Return the [x, y] coordinate for the center point of the cell that contains the specified text.  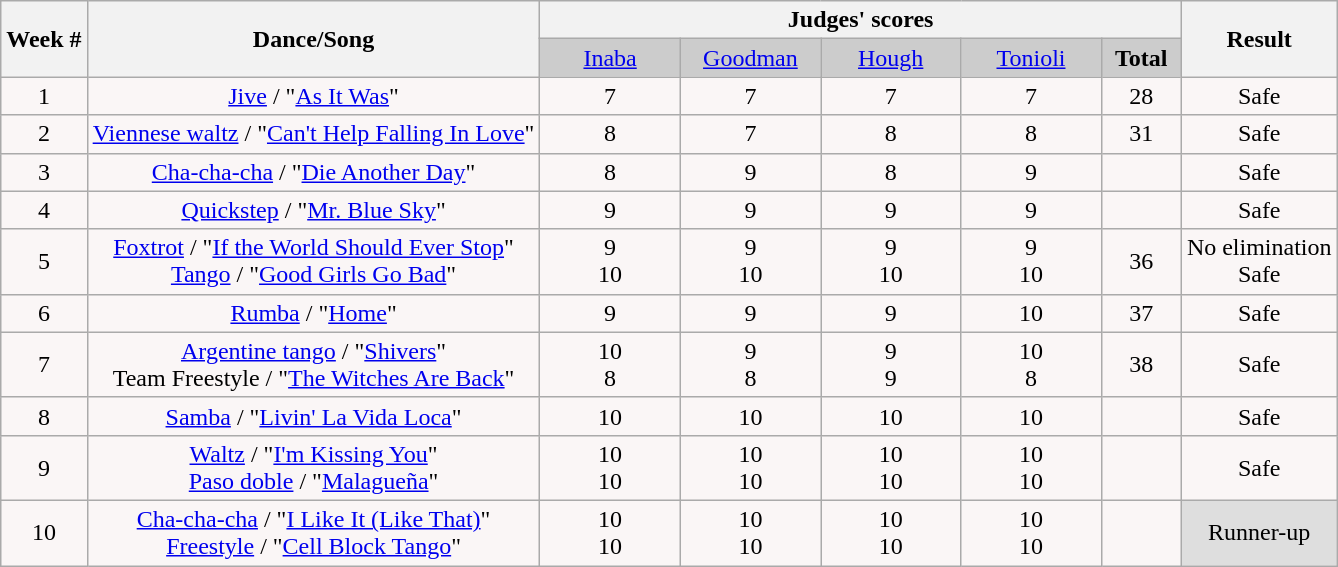
98 [750, 364]
37 [1141, 313]
Argentine tango / "Shivers"Team Freestyle / "The Witches Are Back" [314, 364]
Tonioli [1031, 58]
Judges' scores [860, 20]
Cha-cha-cha / "I Like It (Like That)"Freestyle / "Cell Block Tango" [314, 532]
Result [1259, 39]
No eliminationSafe [1259, 262]
Rumba / "Home" [314, 313]
Week # [44, 39]
Inaba [610, 58]
Quickstep / "Mr. Blue Sky" [314, 210]
Total [1141, 58]
1 [44, 96]
2 [44, 134]
31 [1141, 134]
99 [891, 364]
Dance/Song [314, 39]
3 [44, 172]
Jive / "As It Was" [314, 96]
Viennese waltz / "Can't Help Falling In Love" [314, 134]
Goodman [750, 58]
6 [44, 313]
38 [1141, 364]
Runner-up [1259, 532]
28 [1141, 96]
Hough [891, 58]
Cha-cha-cha / "Die Another Day" [314, 172]
Samba / "Livin' La Vida Loca" [314, 416]
4 [44, 210]
36 [1141, 262]
Waltz / "I'm Kissing You"Paso doble / "Malagueña" [314, 468]
5 [44, 262]
Foxtrot / "If the World Should Ever Stop"Tango / "Good Girls Go Bad" [314, 262]
